Find where the given text appears and provide that cell's center as (X, Y) coordinate. 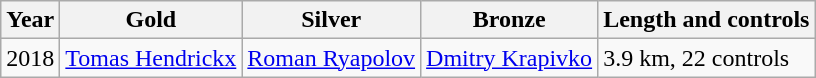
Tomas Hendrickx (151, 58)
Silver (332, 20)
Bronze (510, 20)
Length and controls (706, 20)
Roman Ryapolov (332, 58)
Gold (151, 20)
Year (30, 20)
3.9 km, 22 controls (706, 58)
2018 (30, 58)
Dmitry Krapivko (510, 58)
